Locate the cell with the specified text and output its [X, Y] center coordinate. 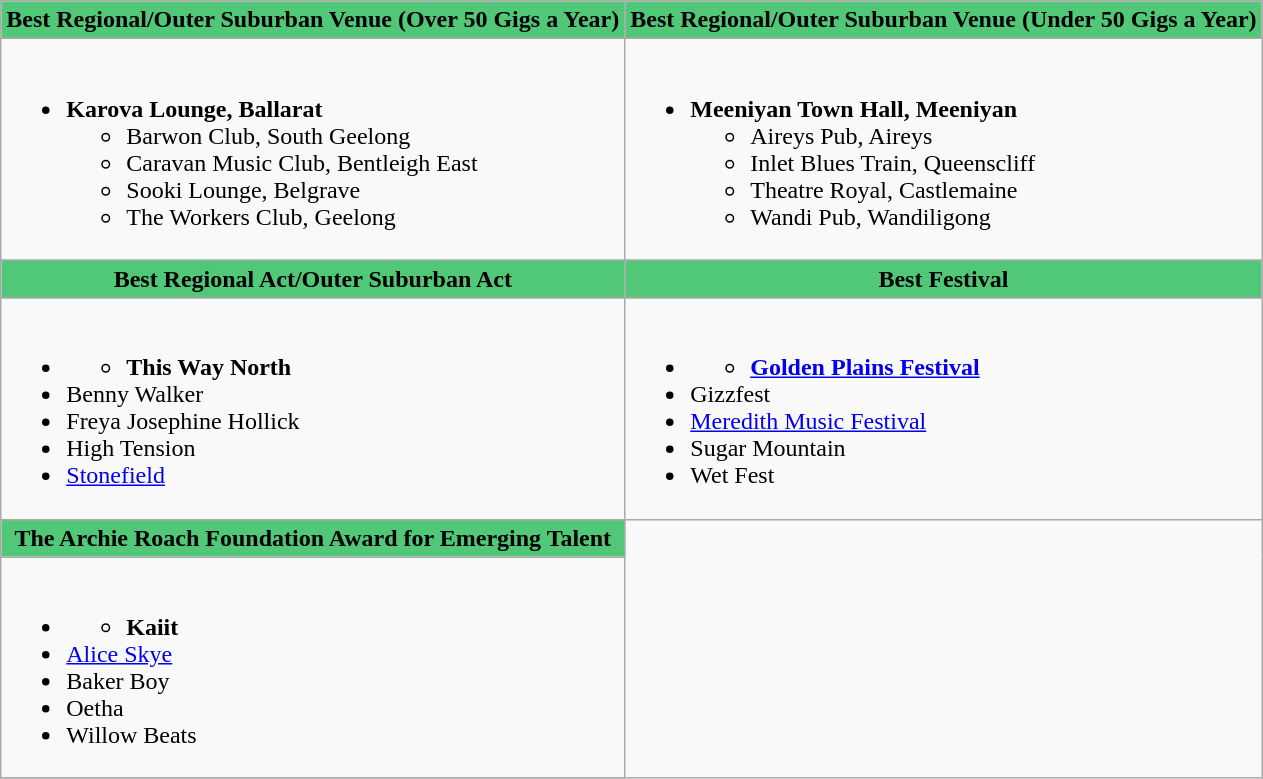
Meeniyan Town Hall, MeeniyanAireys Pub, AireysInlet Blues Train, QueenscliffTheatre Royal, CastlemaineWandi Pub, Wandiligong [944, 150]
The Archie Roach Foundation Award for Emerging Talent [313, 538]
Kaiit Alice SkyeBaker BoyOethaWillow Beats [313, 668]
Best Regional/Outer Suburban Venue (Over 50 Gigs a Year) [313, 20]
Karova Lounge, BallaratBarwon Club, South GeelongCaravan Music Club, Bentleigh EastSooki Lounge, BelgraveThe Workers Club, Geelong [313, 150]
Best Festival [944, 279]
Best Regional Act/Outer Suburban Act [313, 279]
Best Regional/Outer Suburban Venue (Under 50 Gigs a Year) [944, 20]
This Way NorthBenny WalkerFreya Josephine HollickHigh TensionStonefield [313, 408]
Golden Plains FestivalGizzfestMeredith Music FestivalSugar MountainWet Fest [944, 408]
